Detect which cell encompasses the target text, then output its [X, Y] center coordinate. 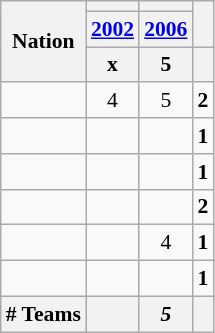
2006 [166, 29]
Nation [44, 42]
# Teams [44, 314]
2002 [112, 29]
x [112, 65]
